Determine the [X, Y] coordinate at the center of the cell enclosing the given text.  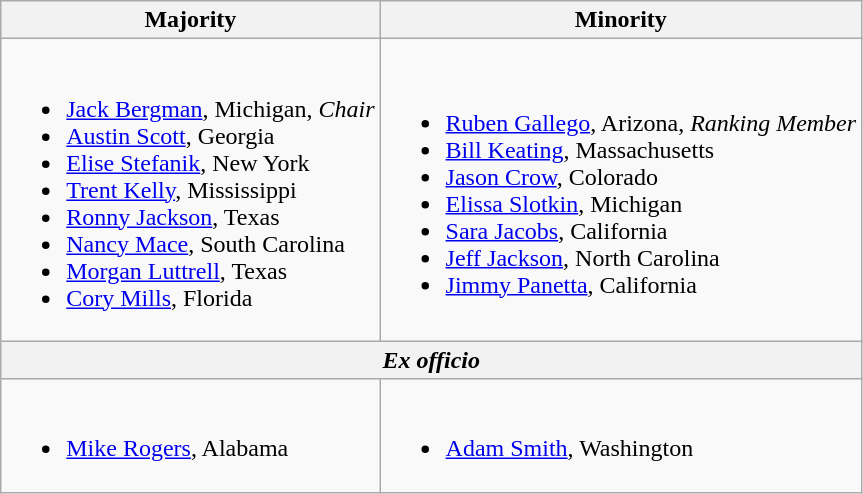
Mike Rogers, Alabama [190, 436]
Ex officio [432, 360]
Majority [190, 20]
Minority [621, 20]
Adam Smith, Washington [621, 436]
